Output the [X, Y] coordinate of the center of the cell containing the given text.  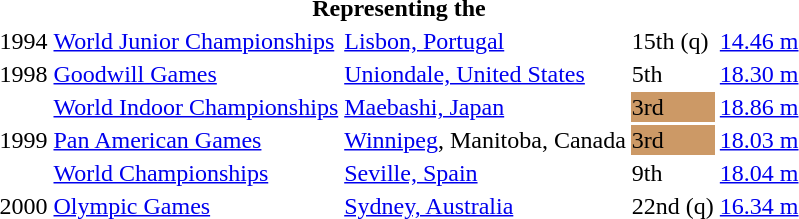
World Indoor Championships [196, 107]
World Championships [196, 173]
15th (q) [672, 41]
Maebashi, Japan [486, 107]
Lisbon, Portugal [486, 41]
Winnipeg, Manitoba, Canada [486, 140]
World Junior Championships [196, 41]
Uniondale, United States [486, 74]
Pan American Games [196, 140]
Seville, Spain [486, 173]
Goodwill Games [196, 74]
5th [672, 74]
9th [672, 173]
